Return the [X, Y] coordinate for the center point of the cell that contains the specified text.  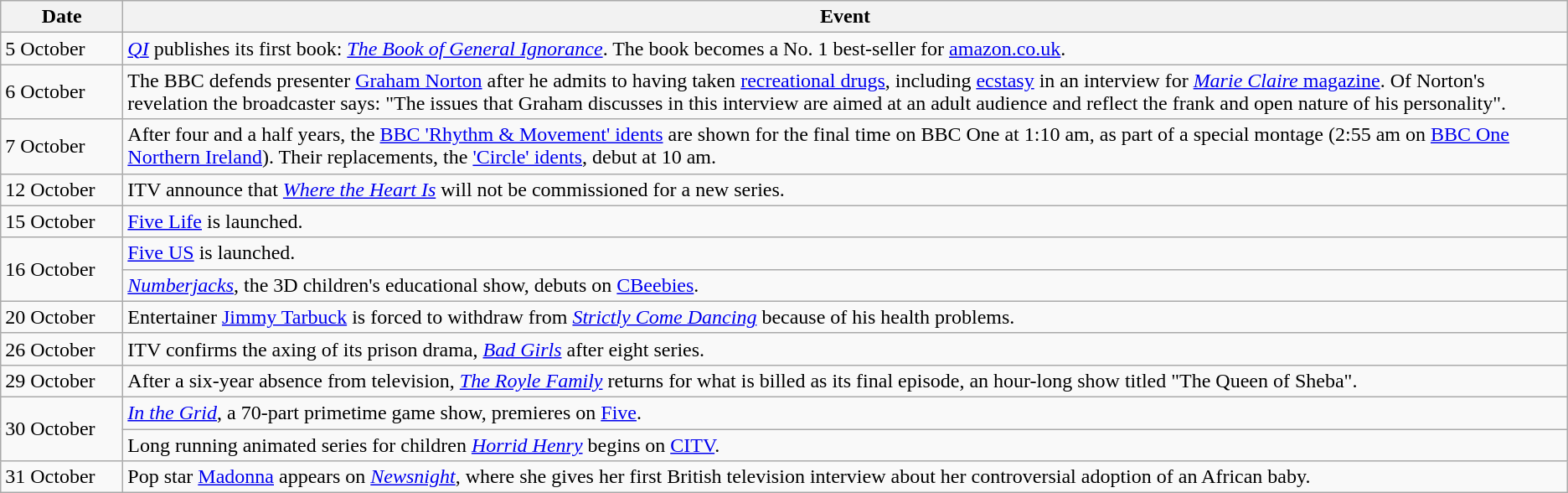
16 October [62, 269]
31 October [62, 477]
Five Life is launched. [845, 221]
15 October [62, 221]
Five US is launched. [845, 253]
In the Grid, a 70-part primetime game show, premieres on Five. [845, 413]
Event [845, 17]
30 October [62, 428]
QI publishes its first book: The Book of General Ignorance. The book becomes a No. 1 best-seller for amazon.co.uk. [845, 49]
29 October [62, 381]
12 October [62, 189]
Pop star Madonna appears on Newsnight, where she gives her first British television interview about her controversial adoption of an African baby. [845, 477]
26 October [62, 349]
6 October [62, 92]
Date [62, 17]
7 October [62, 146]
Numberjacks, the 3D children's educational show, debuts on CBeebies. [845, 285]
5 October [62, 49]
ITV announce that Where the Heart Is will not be commissioned for a new series. [845, 189]
Entertainer Jimmy Tarbuck is forced to withdraw from Strictly Come Dancing because of his health problems. [845, 317]
Long running animated series for children Horrid Henry begins on CITV. [845, 445]
ITV confirms the axing of its prison drama, Bad Girls after eight series. [845, 349]
20 October [62, 317]
